Pinpoint the cell where the given text exists, returning its (x, y) midpoint coordinate. 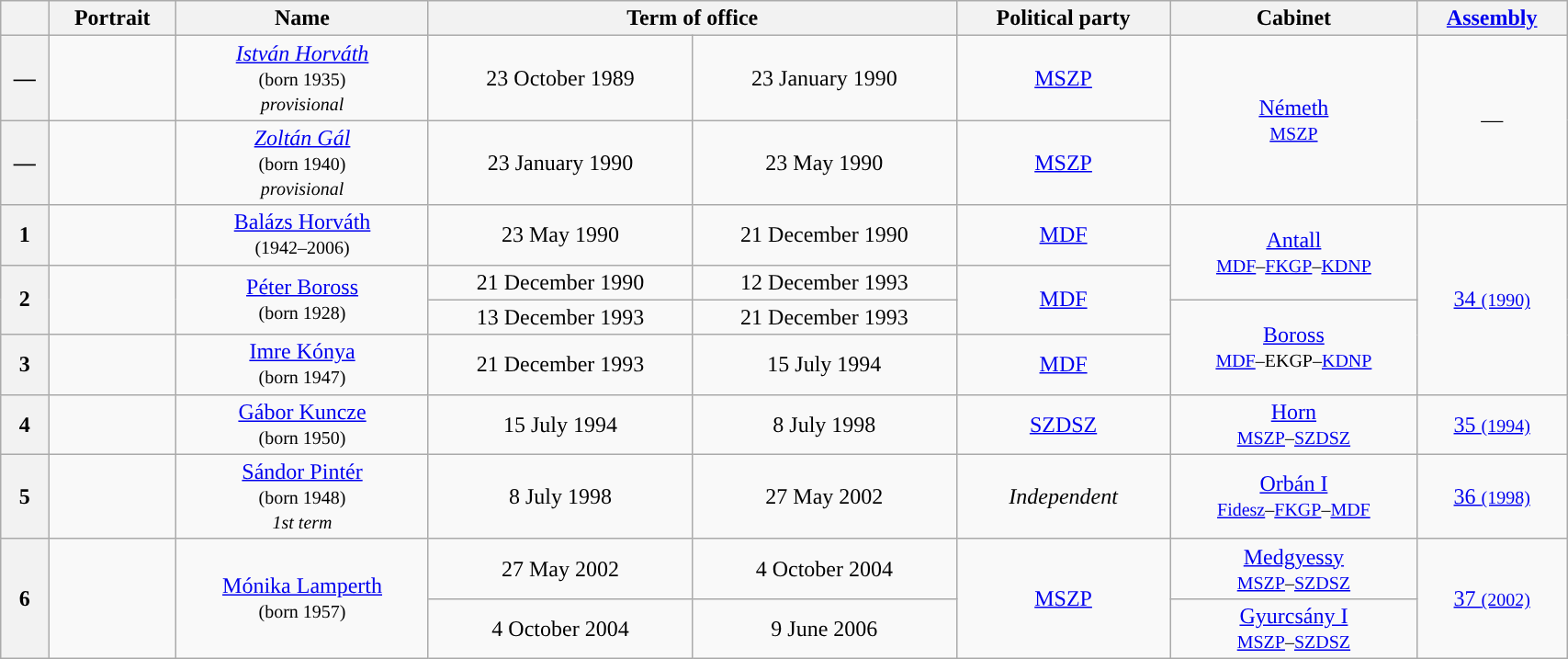
Independent (1064, 496)
6 (25, 598)
35 (1994) (1492, 425)
Zoltán Gál(born 1940)provisional (303, 163)
4 (25, 425)
12 December 1993 (825, 282)
Cabinet (1293, 18)
Term of office (693, 18)
MedgyessyMSZP–SZDSZ (1293, 568)
37 (2002) (1492, 598)
Assembly (1492, 18)
AntallMDF–FKGP–KDNP (1293, 252)
2 (25, 300)
23 October 1989 (560, 78)
NémethMSZP (1293, 120)
9 June 2006 (825, 629)
1 (25, 235)
5 (25, 496)
SZDSZ (1064, 425)
Portrait (112, 18)
Orbán IFidesz–FKGP–MDF (1293, 496)
36 (1998) (1492, 496)
Péter Boross(born 1928) (303, 300)
Gábor Kuncze(born 1950) (303, 425)
34 (1990) (1492, 300)
Mónika Lamperth(born 1957) (303, 598)
Gyurcsány IMSZP–SZDSZ (1293, 629)
Sándor Pintér(born 1948)1st term (303, 496)
Political party (1064, 18)
István Horváth(born 1935)provisional (303, 78)
Imre Kónya(born 1947) (303, 364)
BorossMDF–EKGP–KDNP (1293, 347)
3 (25, 364)
Name (303, 18)
HornMSZP–SZDSZ (1293, 425)
13 December 1993 (560, 317)
Balázs Horváth(1942–2006) (303, 235)
